Output the [x, y] coordinate of the center of the cell containing the given text.  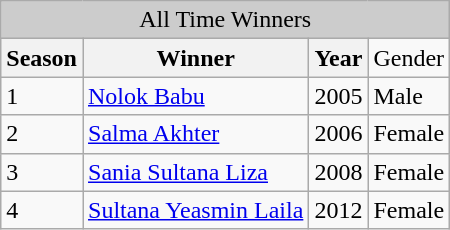
Nolok Babu [195, 96]
1 [42, 96]
3 [42, 172]
2006 [338, 134]
Salma Akhter [195, 134]
Gender [409, 58]
2012 [338, 210]
Sultana Yeasmin Laila [195, 210]
Season [42, 58]
2008 [338, 172]
2 [42, 134]
All Time Winners [226, 20]
Sania Sultana Liza [195, 172]
Winner [195, 58]
Male [409, 96]
2005 [338, 96]
Year [338, 58]
4 [42, 210]
